Extract the (x, y) coordinate from the center of the cell holding the provided text.  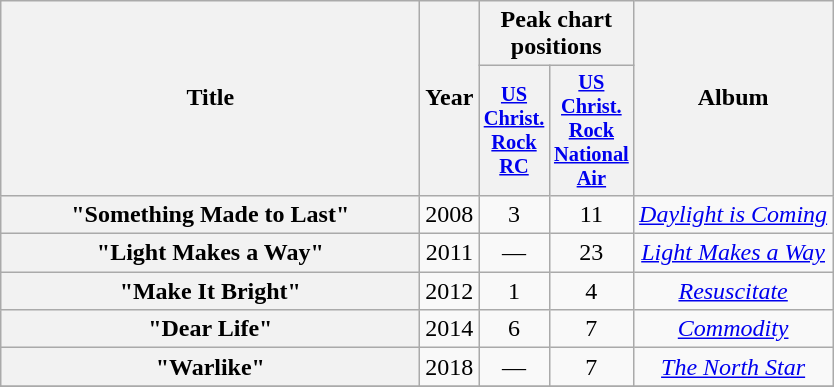
6 (514, 329)
Year (450, 98)
23 (591, 253)
Daylight is Coming (734, 214)
4 (591, 291)
2008 (450, 214)
2011 (450, 253)
Album (734, 98)
"Something Made to Last" (210, 214)
USChrist.RockRC (514, 131)
3 (514, 214)
"Dear Life" (210, 329)
USChrist.RockNationalAir (591, 131)
The North Star (734, 367)
Resuscitate (734, 291)
Light Makes a Way (734, 253)
Peak chart positions (556, 34)
2014 (450, 329)
Title (210, 98)
2012 (450, 291)
2018 (450, 367)
Commodity (734, 329)
1 (514, 291)
11 (591, 214)
"Warlike" (210, 367)
"Light Makes a Way" (210, 253)
"Make It Bright" (210, 291)
